For the text-containing cell, return its midpoint in (x, y) coordinate format. 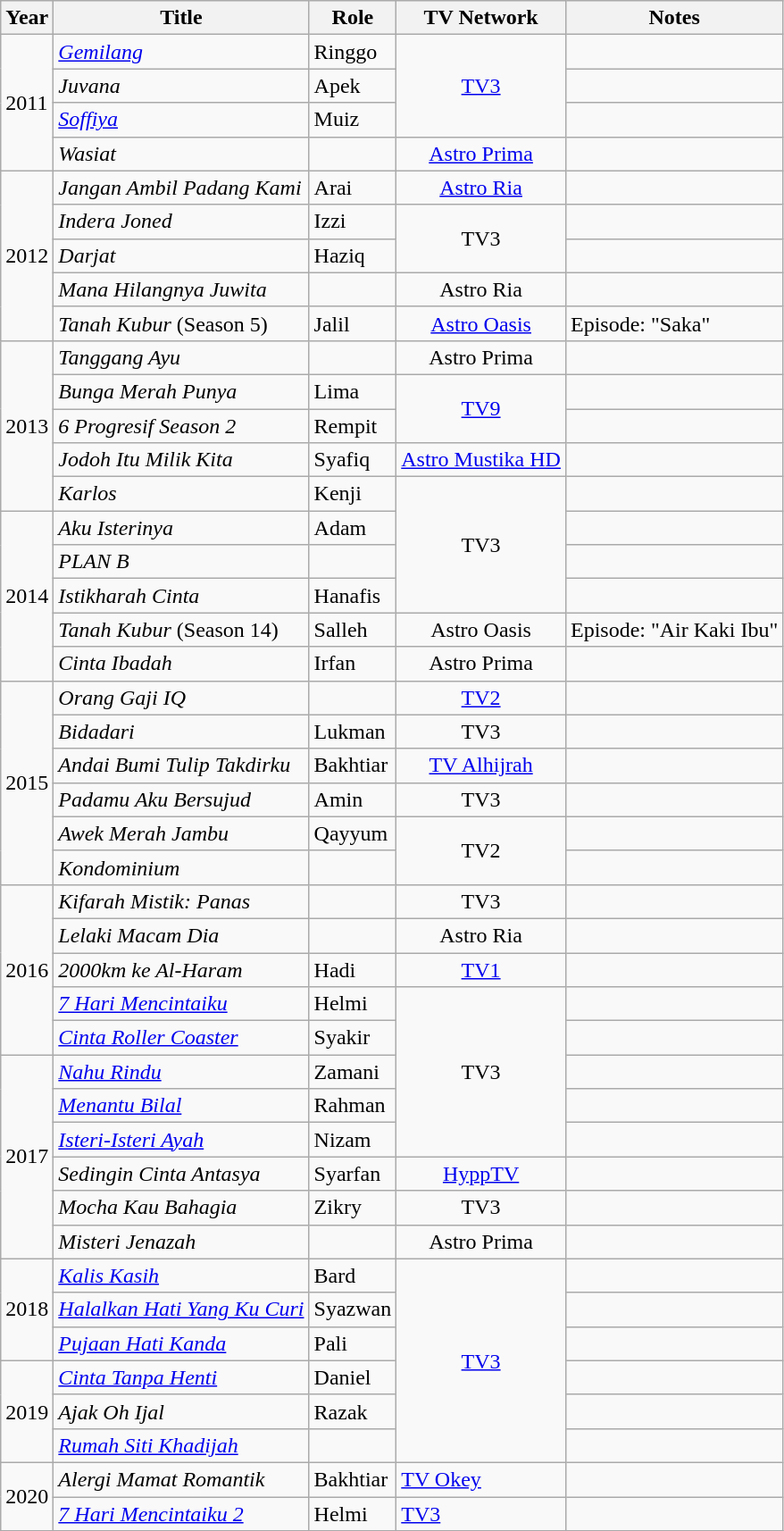
2015 (27, 782)
Menantu Bilal (181, 1106)
TV Alhijrah (481, 765)
Halalkan Hati Yang Ku Curi (181, 1309)
Istikharah Cinta (181, 596)
Syafiq (353, 460)
2000km ke Al-Haram (181, 969)
Syazwan (353, 1309)
Izzi (353, 222)
Title (181, 18)
2018 (27, 1309)
Isteri-Isteri Ayah (181, 1140)
Juvana (181, 86)
2016 (27, 969)
Rumah Siti Khadijah (181, 1445)
Lelaki Macam Dia (181, 935)
TV1 (481, 969)
2019 (27, 1411)
Tanah Kubur (Season 5) (181, 323)
Pujaan Hati Kanda (181, 1343)
TV9 (481, 408)
Episode: "Air Kaki Ibu" (673, 630)
Apek (353, 86)
Tanggang Ayu (181, 357)
Haziq (353, 255)
Tanah Kubur (Season 14) (181, 630)
Kondominium (181, 867)
PLAN B (181, 562)
Padamu Aku Bersujud (181, 799)
Ringgo (353, 52)
Bard (353, 1276)
Gemilang (181, 52)
Hadi (353, 969)
Karlos (181, 494)
Notes (673, 18)
Cinta Ibadah (181, 664)
Adam (353, 528)
Sedingin Cinta Antasya (181, 1174)
Darjat (181, 255)
Rahman (353, 1106)
Syakir (353, 1038)
6 Progresif Season 2 (181, 426)
2012 (27, 255)
Syarfan (353, 1174)
Mocha Kau Bahagia (181, 1208)
Irfan (353, 664)
Awek Merah Jambu (181, 833)
Razak (353, 1411)
Lukman (353, 732)
2011 (27, 103)
Nizam (353, 1140)
Kalis Kasih (181, 1276)
Indera Joned (181, 222)
Nahu Rindu (181, 1072)
2017 (27, 1157)
Wasiat (181, 154)
Lima (353, 391)
2013 (27, 425)
Kenji (353, 494)
Aku Isterinya (181, 528)
Cinta Roller Coaster (181, 1038)
Muiz (353, 120)
2014 (27, 596)
Arai (353, 188)
Cinta Tanpa Henti (181, 1377)
Orang Gaji IQ (181, 698)
Bunga Merah Punya (181, 391)
Andai Bumi Tulip Takdirku (181, 765)
Daniel (353, 1377)
Zikry (353, 1208)
7 Hari Mencintaiku 2 (181, 1514)
Alergi Mamat Romantik (181, 1479)
Amin (353, 799)
Ajak Oh Ijal (181, 1411)
7 Hari Mencintaiku (181, 1004)
Misteri Jenazah (181, 1242)
Role (353, 18)
Soffiya (181, 120)
Episode: "Saka" (673, 323)
Salleh (353, 630)
TV Network (481, 18)
Rempit (353, 426)
Year (27, 18)
Mana Hilangnya Juwita (181, 289)
Astro Mustika HD (481, 460)
Zamani (353, 1072)
Jalil (353, 323)
Bidadari (181, 732)
Qayyum (353, 833)
Kifarah Mistik: Panas (181, 901)
Jangan Ambil Padang Kami (181, 188)
TV Okey (481, 1479)
Jodoh Itu Milik Kita (181, 460)
2020 (27, 1496)
Pali (353, 1343)
HyppTV (481, 1174)
Hanafis (353, 596)
